From the cell containing the given text, extract its center point as [x, y] coordinate. 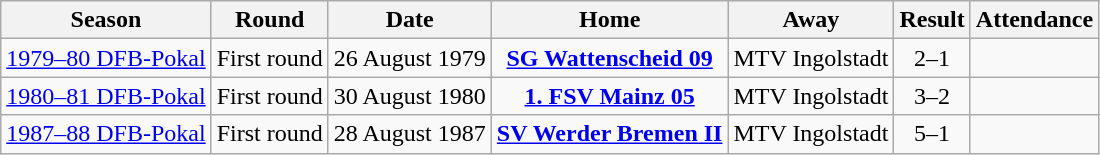
Round [270, 20]
1. FSV Mainz 05 [610, 96]
1980–81 DFB-Pokal [106, 96]
26 August 1979 [410, 58]
1987–88 DFB-Pokal [106, 134]
Attendance [1034, 20]
3–2 [932, 96]
Result [932, 20]
SV Werder Bremen II [610, 134]
Home [610, 20]
Away [811, 20]
Date [410, 20]
30 August 1980 [410, 96]
2–1 [932, 58]
SG Wattenscheid 09 [610, 58]
Season [106, 20]
5–1 [932, 134]
1979–80 DFB-Pokal [106, 58]
28 August 1987 [410, 134]
